Determine the (X, Y) coordinate at the center of the cell enclosing the given text.  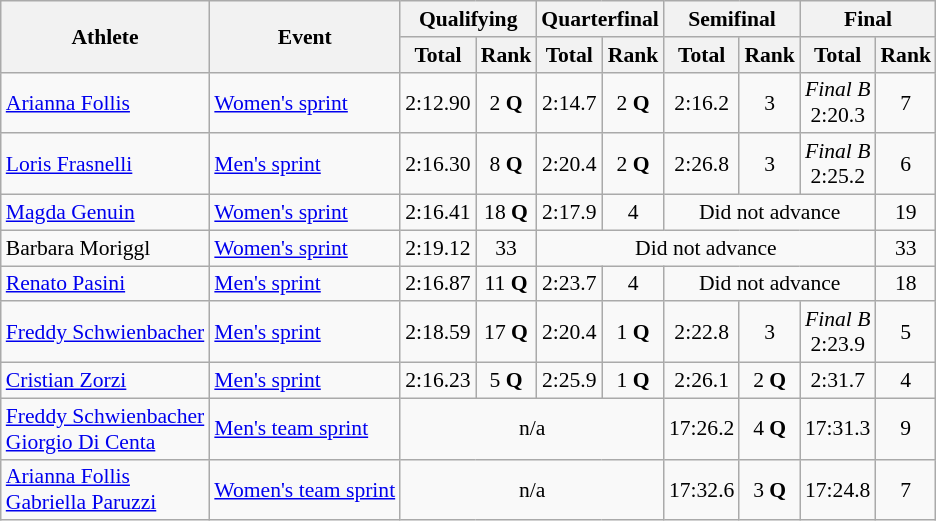
Freddy Schwienbacher Giorgio Di Centa (106, 428)
Arianna Follis (106, 102)
2:23.7 (569, 284)
2:31.7 (838, 381)
2:16.87 (438, 284)
Barbara Moriggl (106, 248)
11 Q (506, 284)
Cristian Zorzi (106, 381)
Women's team sprint (304, 490)
19 (906, 213)
Loris Frasnelli (106, 164)
Event (304, 36)
2:18.59 (438, 332)
2:16.2 (702, 102)
Semifinal (732, 19)
Renato Pasini (106, 284)
Final B2:23.9 (838, 332)
2:26.8 (702, 164)
2:16.23 (438, 381)
18 Q (506, 213)
18 (906, 284)
6 (906, 164)
5 (906, 332)
3 Q (770, 490)
17:24.8 (838, 490)
8 Q (506, 164)
Final (868, 19)
17:32.6 (702, 490)
Athlete (106, 36)
17:31.3 (838, 428)
Arianna FollisGabriella Paruzzi (106, 490)
2:16.30 (438, 164)
2:14.7 (569, 102)
2:25.9 (569, 381)
Magda Genuin (106, 213)
2:12.90 (438, 102)
Final B2:25.2 (838, 164)
2:19.12 (438, 248)
Freddy Schwienbacher (106, 332)
2:17.9 (569, 213)
Quarterfinal (600, 19)
2:22.8 (702, 332)
2:16.41 (438, 213)
9 (906, 428)
Qualifying (468, 19)
17:26.2 (702, 428)
4 Q (770, 428)
Men's team sprint (304, 428)
Final B2:20.3 (838, 102)
2:26.1 (702, 381)
17 Q (506, 332)
5 Q (506, 381)
